Search for the cell housing the specified text and yield its [X, Y] center coordinate. 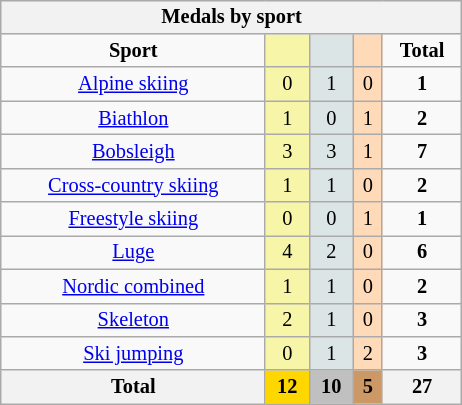
Luge [133, 253]
Freestyle skiing [133, 219]
Biathlon [133, 118]
27 [422, 387]
10 [331, 387]
Cross-country skiing [133, 185]
6 [422, 253]
Nordic combined [133, 286]
12 [287, 387]
4 [287, 253]
Ski jumping [133, 354]
Bobsleigh [133, 152]
Alpine skiing [133, 84]
Sport [133, 51]
7 [422, 152]
5 [368, 387]
Medals by sport [231, 17]
Skeleton [133, 320]
